Detect which cell encompasses the target text, then output its (X, Y) center coordinate. 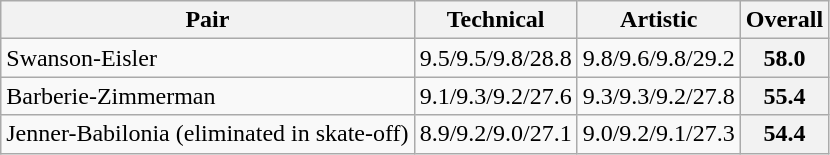
54.4 (784, 134)
Pair (208, 20)
Overall (784, 20)
9.3/9.3/9.2/27.8 (658, 96)
9.1/9.3/9.2/27.6 (496, 96)
Swanson-Eisler (208, 58)
Artistic (658, 20)
9.8/9.6/9.8/29.2 (658, 58)
Jenner-Babilonia (eliminated in skate-off) (208, 134)
Technical (496, 20)
58.0 (784, 58)
9.5/9.5/9.8/28.8 (496, 58)
55.4 (784, 96)
9.0/9.2/9.1/27.3 (658, 134)
8.9/9.2/9.0/27.1 (496, 134)
Barberie-Zimmerman (208, 96)
